Pinpoint the cell where the given text exists, returning its (X, Y) midpoint coordinate. 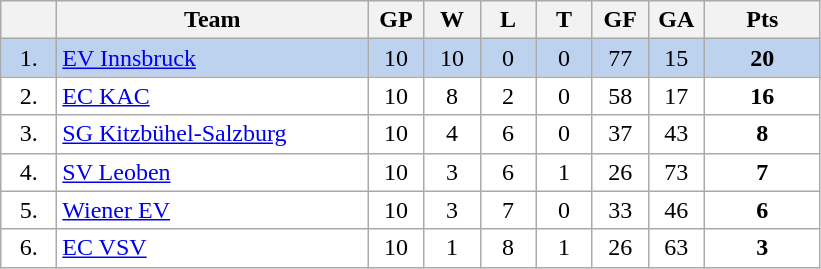
GA (676, 20)
GF (620, 20)
77 (620, 58)
W (452, 20)
EC VSV (212, 248)
EC KAC (212, 96)
GP (396, 20)
3. (29, 134)
SG Kitzbühel-Salzburg (212, 134)
43 (676, 134)
58 (620, 96)
4 (452, 134)
15 (676, 58)
1. (29, 58)
46 (676, 210)
33 (620, 210)
2 (508, 96)
20 (762, 58)
Wiener EV (212, 210)
6. (29, 248)
16 (762, 96)
T (564, 20)
37 (620, 134)
L (508, 20)
73 (676, 172)
2. (29, 96)
EV Innsbruck (212, 58)
Pts (762, 20)
63 (676, 248)
5. (29, 210)
4. (29, 172)
SV Leoben (212, 172)
17 (676, 96)
Team (212, 20)
